Find where the given text appears and provide that cell's center as (X, Y) coordinate. 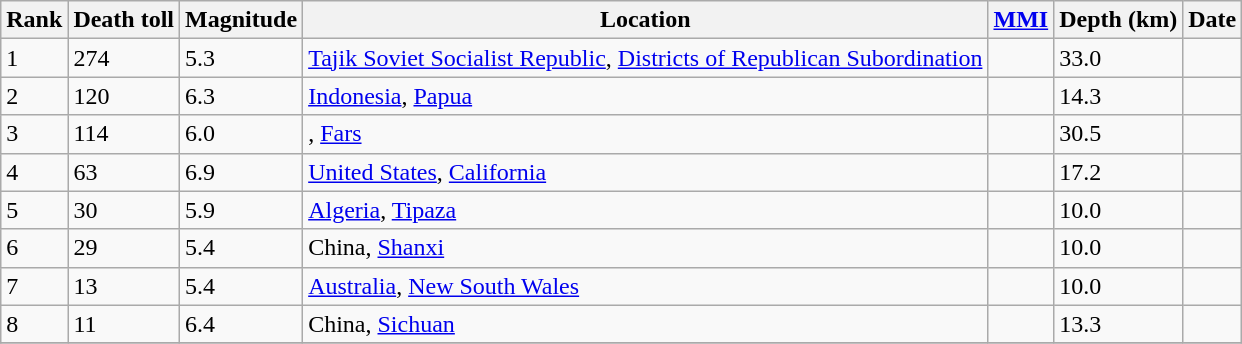
33.0 (1118, 58)
5 (34, 210)
6.3 (242, 96)
8 (34, 324)
6 (34, 248)
5.9 (242, 210)
Algeria, Tipaza (646, 210)
Death toll (124, 20)
6.9 (242, 172)
3 (34, 134)
Indonesia, Papua (646, 96)
Australia, New South Wales (646, 286)
13.3 (1118, 324)
7 (34, 286)
274 (124, 58)
6.4 (242, 324)
120 (124, 96)
6.0 (242, 134)
2 (34, 96)
114 (124, 134)
30 (124, 210)
United States, California (646, 172)
Tajik Soviet Socialist Republic, Districts of Republican Subordination (646, 58)
17.2 (1118, 172)
Location (646, 20)
63 (124, 172)
Depth (km) (1118, 20)
4 (34, 172)
Date (1212, 20)
30.5 (1118, 134)
Magnitude (242, 20)
11 (124, 324)
Rank (34, 20)
, Fars (646, 134)
China, Sichuan (646, 324)
14.3 (1118, 96)
13 (124, 286)
5.3 (242, 58)
1 (34, 58)
MMI (1021, 20)
China, Shanxi (646, 248)
29 (124, 248)
